Extract the [x, y] coordinate from the center of the cell holding the provided text.  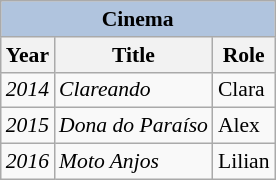
Dona do Paraíso [134, 126]
Title [134, 55]
2014 [28, 90]
Role [244, 55]
2016 [28, 162]
Cinema [138, 19]
Clara [244, 90]
Moto Anjos [134, 162]
Lilian [244, 162]
2015 [28, 126]
Year [28, 55]
Clareando [134, 90]
Alex [244, 126]
